Determine the [x, y] coordinate at the center of the cell enclosing the given text.  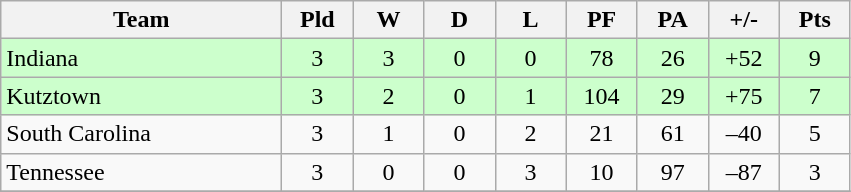
10 [602, 172]
78 [602, 58]
D [460, 20]
PF [602, 20]
South Carolina [142, 134]
+75 [744, 96]
–40 [744, 134]
9 [814, 58]
L [530, 20]
Team [142, 20]
Indiana [142, 58]
104 [602, 96]
+/- [744, 20]
Kutztown [142, 96]
Pts [814, 20]
97 [672, 172]
21 [602, 134]
7 [814, 96]
Pld [318, 20]
+52 [744, 58]
PA [672, 20]
5 [814, 134]
29 [672, 96]
61 [672, 134]
W [388, 20]
Tennessee [142, 172]
26 [672, 58]
–87 [744, 172]
